Search for the cell housing the specified text and yield its [X, Y] center coordinate. 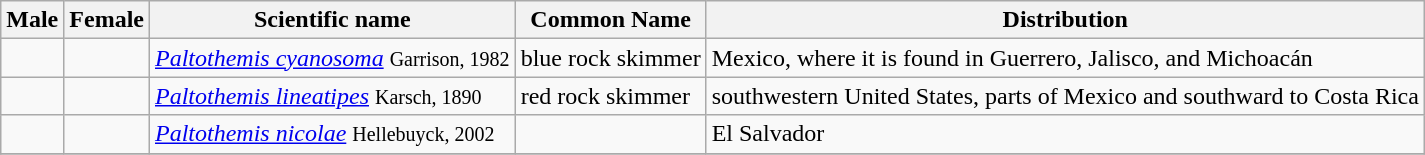
red rock skimmer [610, 96]
El Salvador [1065, 134]
Paltothemis nicolae Hellebuyck, 2002 [332, 134]
Male [32, 20]
Paltothemis lineatipes Karsch, 1890 [332, 96]
Scientific name [332, 20]
Female [107, 20]
Common Name [610, 20]
Distribution [1065, 20]
blue rock skimmer [610, 58]
southwestern United States, parts of Mexico and southward to Costa Rica [1065, 96]
Paltothemis cyanosoma Garrison, 1982 [332, 58]
Mexico, where it is found in Guerrero, Jalisco, and Michoacán [1065, 58]
